Capture the cell that displays the provided text and extract its (X, Y) central coordinate. 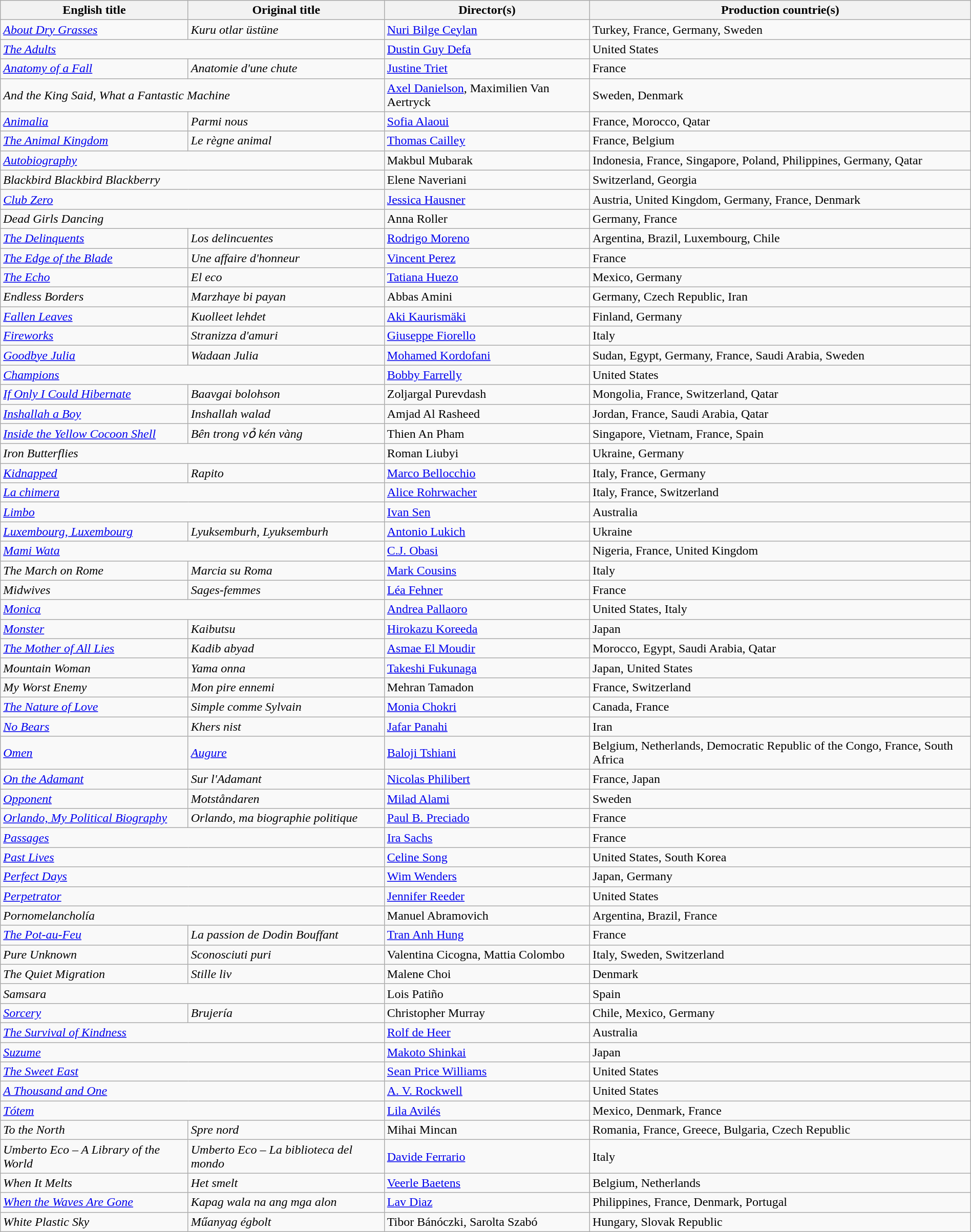
Malene Choi (487, 974)
Inside the Yellow Cocoon Shell (94, 434)
Brujería (286, 1013)
Dead Girls Dancing (193, 219)
Christopher Murray (487, 1013)
The Mother of All Lies (94, 648)
Yama onna (286, 668)
Inshallah a Boy (94, 414)
Nuri Bilge Ceylan (487, 30)
Kapag wala na ang mga alon (286, 1202)
Finland, Germany (780, 316)
Kuolleet lehdet (286, 316)
The Animal Kingdom (94, 141)
Anna Roller (487, 219)
Goodbye Julia (94, 355)
The Adults (193, 49)
Germany, France (780, 219)
Abbas Amini (487, 297)
Mongolia, France, Switzerland, Qatar (780, 394)
Pure Unknown (94, 954)
Rodrigo Moreno (487, 238)
Umberto Eco –⁠ A Library of the World (94, 1156)
Parmi nous (286, 121)
Orlando, My Political Biography (94, 818)
Davide Ferrario (487, 1156)
Léa Fehner (487, 590)
Nicolas Philibert (487, 779)
Los delincuentes (286, 238)
The Pot-au-Feu (94, 935)
Celine Song (487, 857)
Mami Wata (193, 551)
A Thousand and One (193, 1091)
Fallen Leaves (94, 316)
Simple comme Sylvain (286, 707)
Austria, United Kingdom, Germany, France, Denmark (780, 199)
France, Morocco, Qatar (780, 121)
Mexico, Denmark, France (780, 1111)
Canada, France (780, 707)
Kuru otlar üstüne (286, 30)
Opponent (94, 799)
About Dry Grasses (94, 30)
Mon pire ennemi (286, 687)
Bobby Farrelly (487, 375)
When the Waves Are Gone (94, 1202)
Baavgai bolohson (286, 394)
Baloji Tshiani (487, 753)
Nigeria, France, United Kingdom (780, 551)
El eco (286, 278)
Iron Butterflies (193, 454)
Zoljargal Purevdash (487, 394)
Spain (780, 993)
English title (94, 10)
And the King Said, What a Fantastic Machine (193, 95)
La chimera (193, 493)
Stranizza d'amuri (286, 336)
White Plastic Sky (94, 1222)
Makbul Mubarak (487, 160)
To the North (94, 1130)
Lois Patiño (487, 993)
Blackbird Blackbird Blackberry (193, 180)
Rolf de Heer (487, 1032)
Giuseppe Fiorello (487, 336)
Midwives (94, 590)
Paul B. Preciado (487, 818)
Sorcery (94, 1013)
Italy, France, Switzerland (780, 493)
United States, Italy (780, 609)
The March on Rome (94, 570)
Philippines, France, Denmark, Portugal (780, 1202)
Perpetrator (193, 896)
Ukraine, Germany (780, 454)
Mark Cousins (487, 570)
Marco Bellocchio (487, 473)
The Nature of Love (94, 707)
C.J. Obasi (487, 551)
On the Adamant (94, 779)
Wim Wenders (487, 877)
Bên trong vỏ kén vàng (286, 434)
Jessica Hausner (487, 199)
Tatiana Huezo (487, 278)
Sofia Alaoui (487, 121)
Anatomie d'une chute (286, 69)
Switzerland, Georgia (780, 180)
Jennifer Reeder (487, 896)
La passion de Dodin Bouffant (286, 935)
Passages (193, 838)
Original title (286, 10)
Samsara (193, 993)
Fireworks (94, 336)
Hungary, Slovak Republic (780, 1222)
Italy, France, Germany (780, 473)
Sudan, Egypt, Germany, France, Saudi Arabia, Sweden (780, 355)
Thomas Cailley (487, 141)
Kadib abyad (286, 648)
Umberto Eco –⁠ La biblioteca del mondo (286, 1156)
Wadaan Julia (286, 355)
Director(s) (487, 10)
Stille liv (286, 974)
Sweden (780, 799)
France, Switzerland (780, 687)
Italy, Sweden, Switzerland (780, 954)
Morocco, Egypt, Saudi Arabia, Qatar (780, 648)
Lyuksemburh, Lyuksemburh (286, 532)
Rapito (286, 473)
Sages-femmes (286, 590)
Asmae El Moudir (487, 648)
Marcia su Roma (286, 570)
Justine Triet (487, 69)
Monia Chokri (487, 707)
Alice Rohrwacher (487, 493)
Kaibutsu (286, 629)
Lila Avilés (487, 1111)
Belgium, Netherlands (780, 1183)
Club Zero (193, 199)
Tibor Bánóczki, Sarolta Szabó (487, 1222)
Sur l'Adamant (286, 779)
Valentina Cicogna, Mattia Colombo (487, 954)
When It Melts (94, 1183)
The Echo (94, 278)
Sean Price Williams (487, 1072)
Omen (94, 753)
Hirokazu Koreeda (487, 629)
Sweden, Denmark (780, 95)
Manuel Abramovich (487, 916)
Le règne animal (286, 141)
Roman Liubyi (487, 454)
Ukraine (780, 532)
Tótem (193, 1111)
Past Lives (193, 857)
Argentina, Brazil, France (780, 916)
Amjad Al Rasheed (487, 414)
A. V. Rockwell (487, 1091)
Luxembourg, Luxembourg (94, 532)
The Sweet East (193, 1072)
Lav Diaz (487, 1202)
My Worst Enemy (94, 687)
Pornomelancholía (193, 916)
Elene Naveriani (487, 180)
No Bears (94, 727)
Monster (94, 629)
Japan, United States (780, 668)
Iran (780, 727)
Champions (193, 375)
Une affaire d'honneur (286, 258)
Limbo (193, 512)
Inshallah walad (286, 414)
Autobiography (193, 160)
Makoto Shinkai (487, 1052)
Veerle Baetens (487, 1183)
Romania, France, Greece, Bulgaria, Czech Republic (780, 1130)
France, Belgium (780, 141)
Mihai Mincan (487, 1130)
The Edge of the Blade (94, 258)
Axel Danielson, Maximilien Van Aertryck (487, 95)
Argentina, Brazil, Luxembourg, Chile (780, 238)
If Only I Could Hibernate (94, 394)
The Survival of Kindness (193, 1032)
Belgium, Netherlands, Democratic Republic of the Congo, France, South Africa (780, 753)
Vincent Perez (487, 258)
Denmark (780, 974)
Het smelt (286, 1183)
Monica (193, 609)
Singapore, Vietnam, France, Spain (780, 434)
Mountain Woman (94, 668)
Animalia (94, 121)
Motståndaren (286, 799)
Endless Borders (94, 297)
Spre nord (286, 1130)
Műanyag égbolt (286, 1222)
Jordan, France, Saudi Arabia, Qatar (780, 414)
Khers nist (286, 727)
Orlando, ma biographie politique (286, 818)
The Quiet Migration (94, 974)
France, Japan (780, 779)
Marzhaye bi payan (286, 297)
Aki Kaurismäki (487, 316)
Andrea Pallaoro (487, 609)
Chile, Mexico, Germany (780, 1013)
Production countrie(s) (780, 10)
The Delinquents (94, 238)
Tran Anh Hung (487, 935)
Thien An Pham (487, 434)
Antonio Lukich (487, 532)
Takeshi Fukunaga (487, 668)
Mexico, Germany (780, 278)
Anatomy of a Fall (94, 69)
Germany, Czech Republic, Iran (780, 297)
Dustin Guy Defa (487, 49)
Sconosciuti puri (286, 954)
Ivan Sen (487, 512)
Japan, Germany (780, 877)
Augure (286, 753)
Ira Sachs (487, 838)
Indonesia, France, Singapore, Poland, Philippines, Germany, Qatar (780, 160)
Mohamed Kordofani (487, 355)
Milad Alami (487, 799)
Jafar Panahi (487, 727)
Perfect Days (193, 877)
United States, South Korea (780, 857)
Mehran Tamadon (487, 687)
Kidnapped (94, 473)
Turkey, France, Germany, Sweden (780, 30)
Suzume (193, 1052)
